Search for the cell housing the specified text and yield its [X, Y] center coordinate. 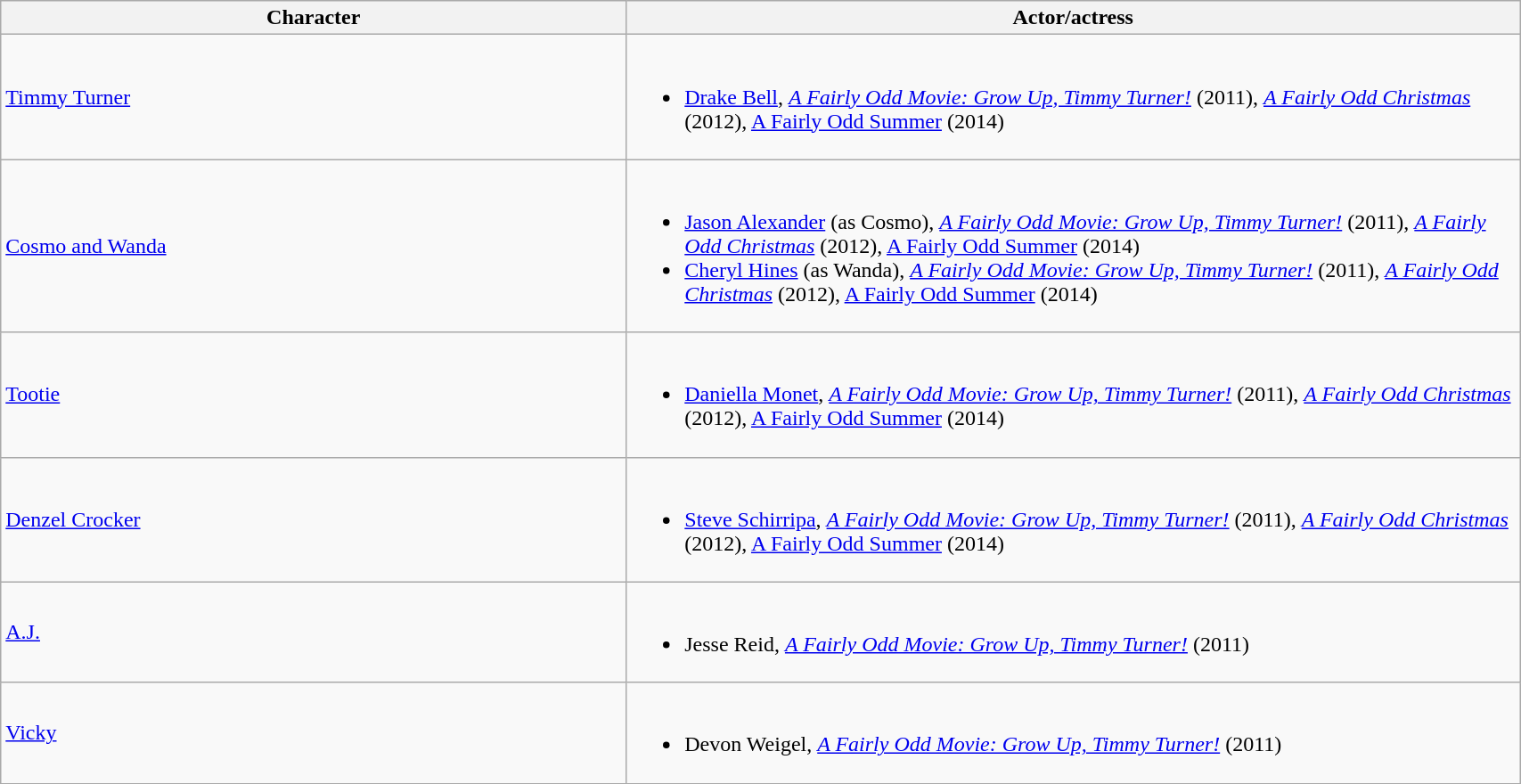
Drake Bell, A Fairly Odd Movie: Grow Up, Timmy Turner! (2011), A Fairly Odd Christmas (2012), A Fairly Odd Summer (2014) [1073, 97]
Devon Weigel, A Fairly Odd Movie: Grow Up, Timmy Turner! (2011) [1073, 732]
A.J. [314, 633]
Character [314, 18]
Tootie [314, 395]
Cosmo and Wanda [314, 246]
Denzel Crocker [314, 519]
Timmy Turner [314, 97]
Steve Schirripa, A Fairly Odd Movie: Grow Up, Timmy Turner! (2011), A Fairly Odd Christmas (2012), A Fairly Odd Summer (2014) [1073, 519]
Vicky [314, 732]
Jesse Reid, A Fairly Odd Movie: Grow Up, Timmy Turner! (2011) [1073, 633]
Actor/actress [1073, 18]
Daniella Monet, A Fairly Odd Movie: Grow Up, Timmy Turner! (2011), A Fairly Odd Christmas (2012), A Fairly Odd Summer (2014) [1073, 395]
